Search for the cell housing the specified text and yield its [X, Y] center coordinate. 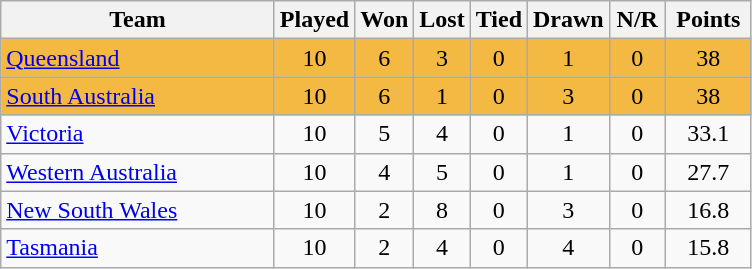
New South Wales [138, 210]
33.1 [708, 134]
Team [138, 20]
Drawn [569, 20]
Played [314, 20]
Tasmania [138, 248]
N/R [637, 20]
16.8 [708, 210]
8 [442, 210]
Western Australia [138, 172]
South Australia [138, 96]
Victoria [138, 134]
27.7 [708, 172]
Won [384, 20]
Points [708, 20]
Lost [442, 20]
15.8 [708, 248]
Queensland [138, 58]
Tied [498, 20]
